Detect which cell encompasses the target text, then output its (x, y) center coordinate. 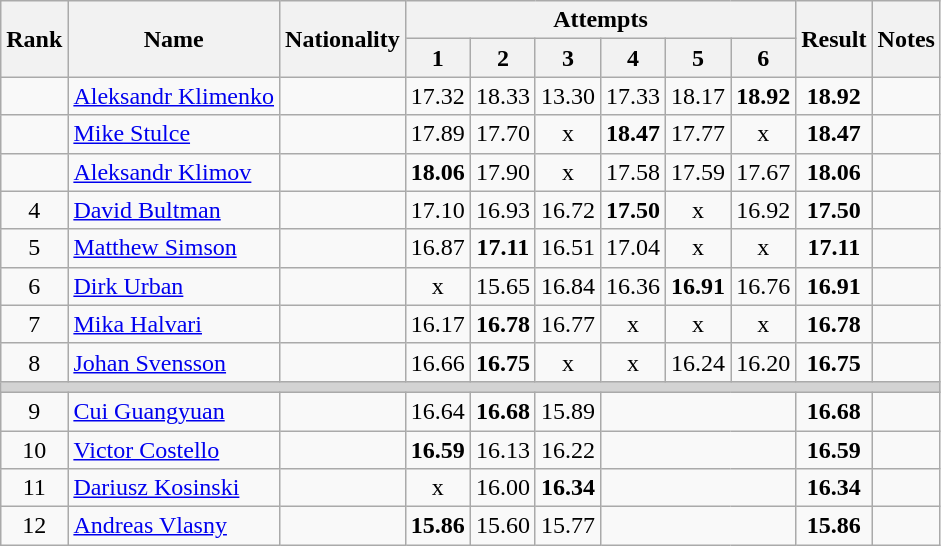
16.20 (764, 362)
Rank (34, 39)
David Bultman (174, 210)
Johan Svensson (174, 362)
2 (502, 58)
Matthew Simson (174, 248)
17.04 (632, 248)
16.00 (502, 488)
12 (34, 526)
16.17 (438, 324)
Attempts (600, 20)
Cui Guangyuan (174, 411)
10 (34, 449)
17.10 (438, 210)
17.33 (632, 96)
11 (34, 488)
Mika Halvari (174, 324)
Dirk Urban (174, 286)
17.67 (764, 172)
16.93 (502, 210)
17.77 (698, 134)
17.32 (438, 96)
Nationality (343, 39)
Notes (906, 39)
Victor Costello (174, 449)
Andreas Vlasny (174, 526)
16.77 (568, 324)
16.66 (438, 362)
Result (834, 39)
3 (568, 58)
15.65 (502, 286)
7 (34, 324)
17.70 (502, 134)
16.13 (502, 449)
16.24 (698, 362)
Dariusz Kosinski (174, 488)
16.76 (764, 286)
16.92 (764, 210)
1 (438, 58)
17.89 (438, 134)
16.84 (568, 286)
Aleksandr Klimenko (174, 96)
9 (34, 411)
16.36 (632, 286)
17.58 (632, 172)
16.22 (568, 449)
16.72 (568, 210)
Aleksandr Klimov (174, 172)
16.87 (438, 248)
Name (174, 39)
15.60 (502, 526)
16.51 (568, 248)
17.90 (502, 172)
8 (34, 362)
15.77 (568, 526)
16.64 (438, 411)
18.17 (698, 96)
Mike Stulce (174, 134)
17.59 (698, 172)
13.30 (568, 96)
18.33 (502, 96)
15.89 (568, 411)
